Output the [x, y] coordinate of the center of the cell containing the given text.  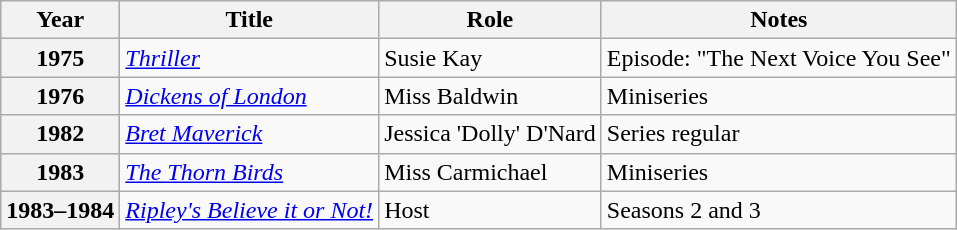
1983 [60, 172]
Notes [778, 20]
Thriller [250, 58]
1982 [60, 134]
Bret Maverick [250, 134]
Year [60, 20]
Jessica 'Dolly' D'Nard [490, 134]
Series regular [778, 134]
1976 [60, 96]
The Thorn Birds [250, 172]
Title [250, 20]
Host [490, 210]
Dickens of London [250, 96]
Miss Baldwin [490, 96]
Seasons 2 and 3 [778, 210]
1975 [60, 58]
Susie Kay [490, 58]
Miss Carmichael [490, 172]
1983–1984 [60, 210]
Role [490, 20]
Ripley's Believe it or Not! [250, 210]
Episode: "The Next Voice You See" [778, 58]
